For the text-containing cell, return its midpoint in (x, y) coordinate format. 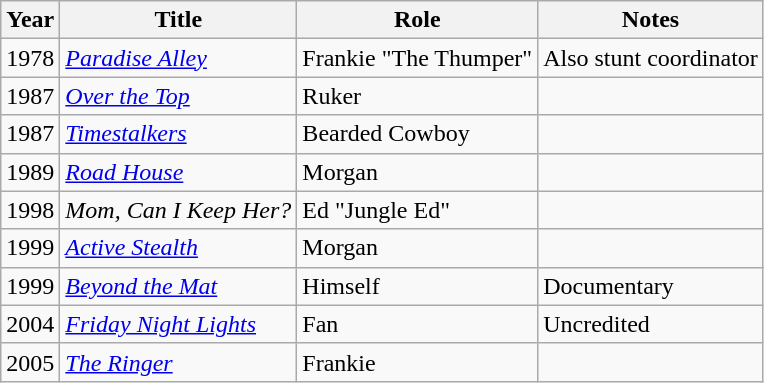
Notes (651, 20)
Frankie (418, 362)
2005 (30, 362)
Title (178, 20)
Documentary (651, 286)
Also stunt coordinator (651, 58)
2004 (30, 324)
Timestalkers (178, 134)
Uncredited (651, 324)
Beyond the Mat (178, 286)
Himself (418, 286)
Ed "Jungle Ed" (418, 210)
Over the Top (178, 96)
Fan (418, 324)
Frankie "The Thumper" (418, 58)
Active Stealth (178, 248)
1989 (30, 172)
The Ringer (178, 362)
Year (30, 20)
Bearded Cowboy (418, 134)
Ruker (418, 96)
Role (418, 20)
1998 (30, 210)
Mom, Can I Keep Her? (178, 210)
1978 (30, 58)
Friday Night Lights (178, 324)
Road House (178, 172)
Paradise Alley (178, 58)
